Extract the (x, y) coordinate from the center of the cell holding the provided text.  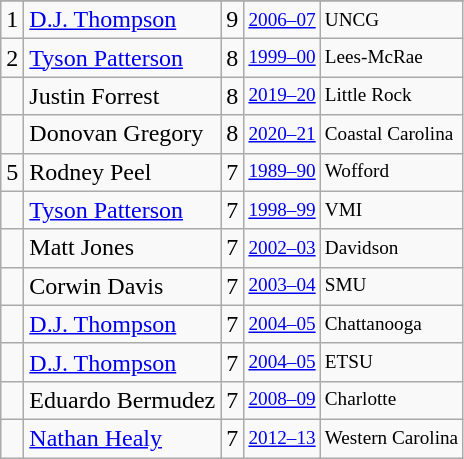
2020–21 (282, 134)
UNCG (391, 20)
Coastal Carolina (391, 134)
Rodney Peel (122, 172)
5 (12, 172)
9 (232, 20)
2003–04 (282, 286)
Davidson (391, 248)
Western Carolina (391, 438)
2019–20 (282, 96)
VMI (391, 210)
2012–13 (282, 438)
Chattanooga (391, 324)
1998–99 (282, 210)
2002–03 (282, 248)
1 (12, 20)
ETSU (391, 362)
Justin Forrest (122, 96)
2 (12, 58)
Donovan Gregory (122, 134)
Wofford (391, 172)
Eduardo Bermudez (122, 400)
Corwin Davis (122, 286)
2008–09 (282, 400)
SMU (391, 286)
Nathan Healy (122, 438)
Little Rock (391, 96)
1999–00 (282, 58)
Charlotte (391, 400)
Matt Jones (122, 248)
1989–90 (282, 172)
2006–07 (282, 20)
Lees-McRae (391, 58)
